Extract the (X, Y) coordinate from the center of the cell holding the provided text.  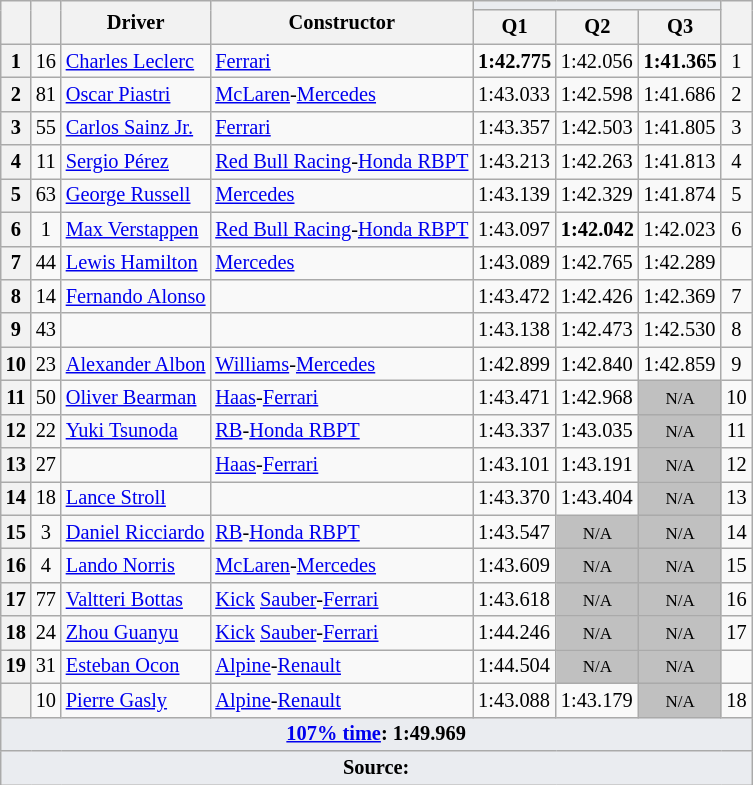
Source: (376, 767)
Constructor (342, 22)
1:41.805 (680, 128)
Fernando Alonso (136, 296)
Valtteri Bottas (136, 599)
1:44.504 (514, 666)
Zhou Guanyu (136, 633)
1:42.369 (680, 296)
1:41.874 (680, 195)
1:43.139 (514, 195)
1:42.530 (680, 330)
Lewis Hamilton (136, 263)
1:42.859 (680, 364)
Q2 (598, 27)
1:42.023 (680, 229)
23 (46, 364)
Oliver Bearman (136, 397)
1:43.471 (514, 397)
1:42.503 (598, 128)
Charles Leclerc (136, 61)
1:42.056 (598, 61)
1:43.179 (598, 700)
1:42.598 (598, 94)
1:42.329 (598, 195)
1:42.968 (598, 397)
Q3 (680, 27)
1:41.813 (680, 162)
1:43.191 (598, 465)
1:43.472 (514, 296)
Q1 (514, 27)
1:43.035 (598, 431)
1:44.246 (514, 633)
Esteban Ocon (136, 666)
1:43.370 (514, 498)
1:43.089 (514, 263)
1:43.138 (514, 330)
1:42.765 (598, 263)
43 (46, 330)
1:43.097 (514, 229)
1:43.088 (514, 700)
Daniel Ricciardo (136, 532)
Alexander Albon (136, 364)
1:41.686 (680, 94)
31 (46, 666)
Sergio Pérez (136, 162)
1:42.473 (598, 330)
50 (46, 397)
1:42.042 (598, 229)
1:42.289 (680, 263)
1:42.263 (598, 162)
Williams-Mercedes (342, 364)
1:43.404 (598, 498)
1:43.357 (514, 128)
19 (16, 666)
22 (46, 431)
Pierre Gasly (136, 700)
1:43.033 (514, 94)
27 (46, 465)
Max Verstappen (136, 229)
107% time: 1:49.969 (376, 734)
1:41.365 (680, 61)
Lance Stroll (136, 498)
Lando Norris (136, 565)
Driver (136, 22)
44 (46, 263)
1:43.547 (514, 532)
1:42.775 (514, 61)
24 (46, 633)
77 (46, 599)
1:43.101 (514, 465)
1:43.213 (514, 162)
Oscar Piastri (136, 94)
1:43.618 (514, 599)
1:42.840 (598, 364)
George Russell (136, 195)
Carlos Sainz Jr. (136, 128)
63 (46, 195)
1:42.426 (598, 296)
1:43.337 (514, 431)
55 (46, 128)
1:43.609 (514, 565)
Yuki Tsunoda (136, 431)
81 (46, 94)
1:42.899 (514, 364)
